Return the (X, Y) coordinate for the center point of the cell that contains the specified text.  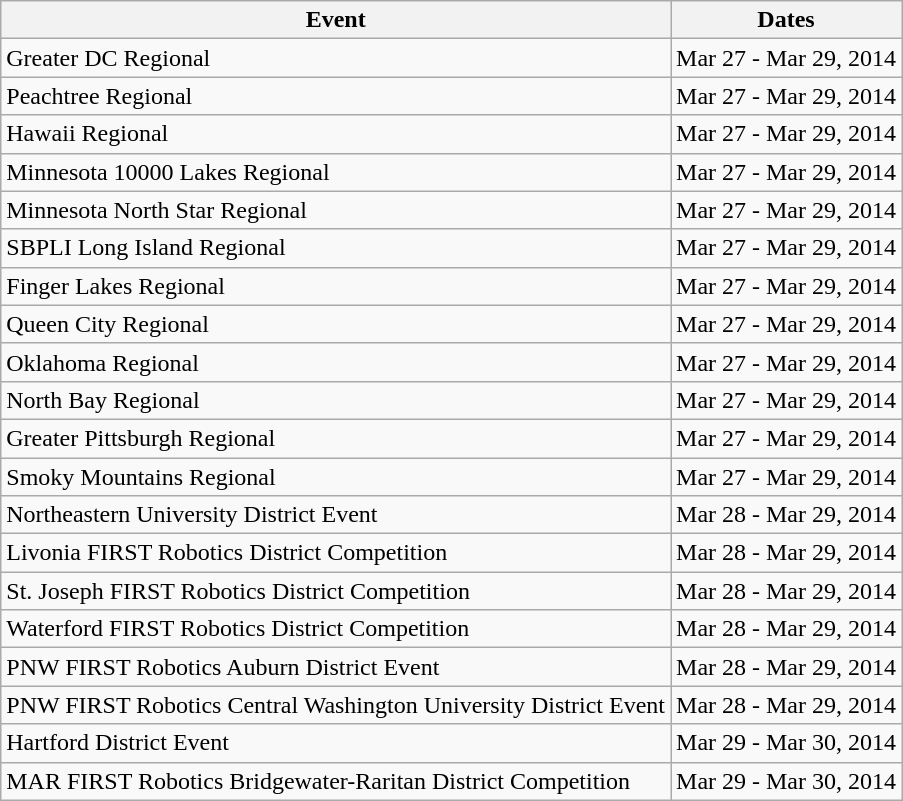
Oklahoma Regional (336, 362)
SBPLI Long Island Regional (336, 248)
Event (336, 20)
MAR FIRST Robotics Bridgewater-Raritan District Competition (336, 781)
Minnesota 10000 Lakes Regional (336, 172)
Hawaii Regional (336, 134)
Greater Pittsburgh Regional (336, 438)
Finger Lakes Regional (336, 286)
Dates (786, 20)
Waterford FIRST Robotics District Competition (336, 629)
Livonia FIRST Robotics District Competition (336, 553)
Greater DC Regional (336, 58)
North Bay Regional (336, 400)
Queen City Regional (336, 324)
Smoky Mountains Regional (336, 477)
PNW FIRST Robotics Central Washington University District Event (336, 705)
Hartford District Event (336, 743)
Minnesota North Star Regional (336, 210)
Northeastern University District Event (336, 515)
St. Joseph FIRST Robotics District Competition (336, 591)
PNW FIRST Robotics Auburn District Event (336, 667)
Peachtree Regional (336, 96)
